Pinpoint the cell where the given text exists, returning its [X, Y] midpoint coordinate. 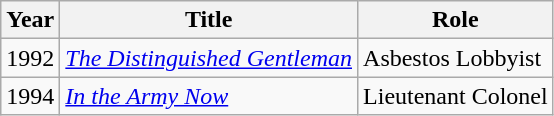
In the Army Now [209, 96]
The Distinguished Gentleman [209, 58]
1994 [30, 96]
Asbestos Lobbyist [456, 58]
Year [30, 20]
Lieutenant Colonel [456, 96]
1992 [30, 58]
Title [209, 20]
Role [456, 20]
